From the cell containing the given text, extract its center point as (X, Y) coordinate. 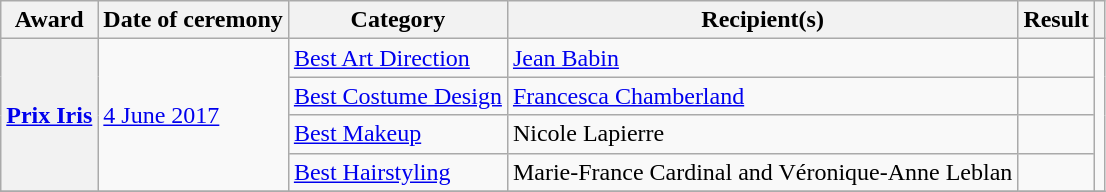
Best Hairstyling (398, 172)
Date of ceremony (194, 20)
Result (1056, 20)
Nicole Lapierre (762, 134)
Best Art Direction (398, 58)
Best Costume Design (398, 96)
Prix Iris (50, 115)
4 June 2017 (194, 115)
Award (50, 20)
Marie-France Cardinal and Véronique-Anne Leblan (762, 172)
Recipient(s) (762, 20)
Francesca Chamberland (762, 96)
Jean Babin (762, 58)
Category (398, 20)
Best Makeup (398, 134)
